Capture the cell that displays the provided text and extract its [X, Y] central coordinate. 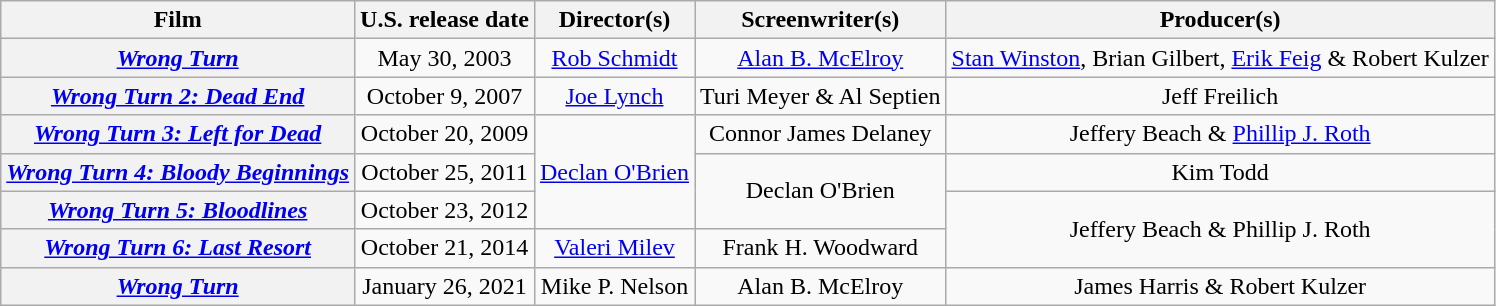
Turi Meyer & Al Septien [820, 96]
Valeri Milev [614, 248]
October 9, 2007 [445, 96]
Wrong Turn 4: Bloody Beginnings [178, 172]
May 30, 2003 [445, 58]
October 23, 2012 [445, 210]
Kim Todd [1220, 172]
Stan Winston, Brian Gilbert, Erik Feig & Robert Kulzer [1220, 58]
Screenwriter(s) [820, 20]
Wrong Turn 2: Dead End [178, 96]
Film [178, 20]
Frank H. Woodward [820, 248]
October 21, 2014 [445, 248]
Rob Schmidt [614, 58]
James Harris & Robert Kulzer [1220, 286]
October 25, 2011 [445, 172]
U.S. release date [445, 20]
Connor James Delaney [820, 134]
Joe Lynch [614, 96]
January 26, 2021 [445, 286]
Mike P. Nelson [614, 286]
Director(s) [614, 20]
Producer(s) [1220, 20]
Wrong Turn 6: Last Resort [178, 248]
Wrong Turn 5: Bloodlines [178, 210]
October 20, 2009 [445, 134]
Jeff Freilich [1220, 96]
Wrong Turn 3: Left for Dead [178, 134]
